Scan for the cell matching the given text and deliver its [X, Y] coordinate at center. 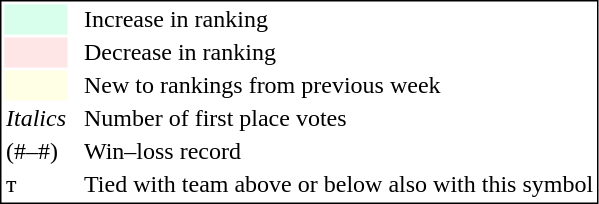
Win–loss record [338, 151]
Number of first place votes [338, 119]
Increase in ranking [338, 19]
т [36, 185]
Decrease in ranking [338, 53]
New to rankings from previous week [338, 85]
(#–#) [36, 151]
Tied with team above or below also with this symbol [338, 185]
Italics [36, 119]
